Determine the (X, Y) coordinate at the center of the cell enclosing the given text.  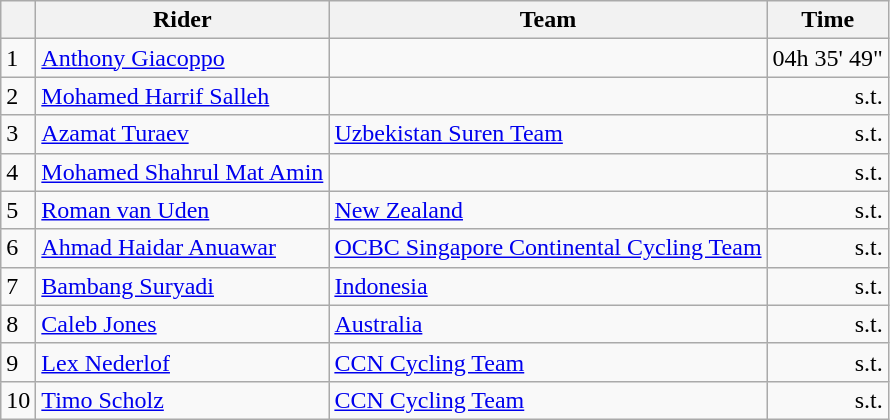
Timo Scholz (182, 400)
Mohamed Shahrul Mat Amin (182, 172)
Team (548, 20)
3 (18, 134)
1 (18, 58)
Indonesia (548, 286)
Mohamed Harrif Salleh (182, 96)
Bambang Suryadi (182, 286)
Azamat Turaev (182, 134)
Lex Nederlof (182, 362)
5 (18, 210)
Caleb Jones (182, 324)
New Zealand (548, 210)
Roman van Uden (182, 210)
04h 35' 49" (828, 58)
Uzbekistan Suren Team (548, 134)
Australia (548, 324)
4 (18, 172)
2 (18, 96)
Time (828, 20)
7 (18, 286)
OCBC Singapore Continental Cycling Team (548, 248)
Ahmad Haidar Anuawar (182, 248)
Anthony Giacoppo (182, 58)
9 (18, 362)
Rider (182, 20)
8 (18, 324)
10 (18, 400)
6 (18, 248)
